Locate the cell with the specified text and output its [x, y] center coordinate. 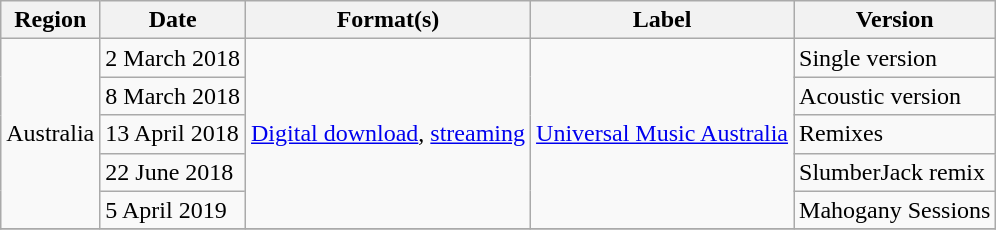
22 June 2018 [173, 172]
Label [662, 20]
13 April 2018 [173, 134]
SlumberJack remix [895, 172]
Universal Music Australia [662, 134]
Region [50, 20]
8 March 2018 [173, 96]
Remixes [895, 134]
Mahogany Sessions [895, 210]
Acoustic version [895, 96]
Australia [50, 134]
Date [173, 20]
2 March 2018 [173, 58]
Format(s) [388, 20]
Version [895, 20]
5 April 2019 [173, 210]
Digital download, streaming [388, 134]
Single version [895, 58]
